Return (X, Y) of the center of cell containing provided text 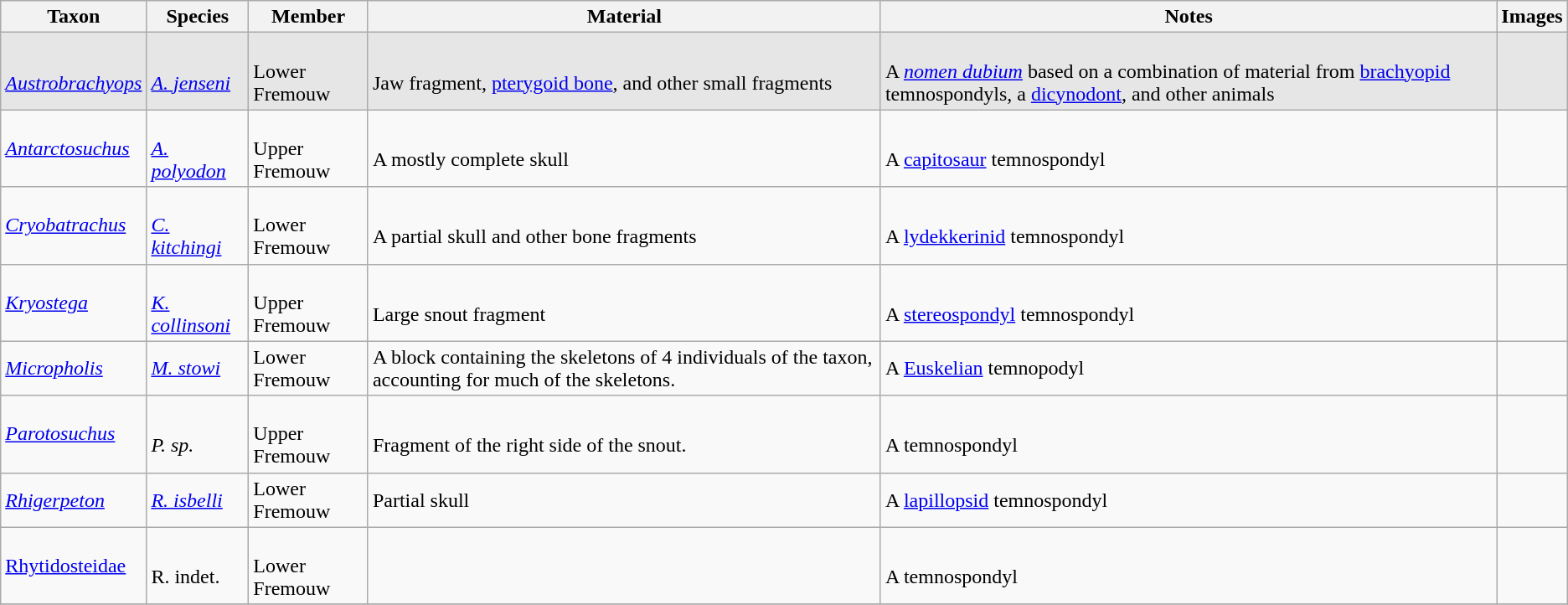
Material (624, 17)
Large snout fragment (624, 302)
A lapillopsid temnospondyl (1188, 499)
Notes (1188, 17)
Partial skull (624, 499)
P. sp. (198, 434)
Taxon (74, 17)
Antarctosuchus (74, 148)
A capitosaur temnospondyl (1188, 148)
A lydekkerinid temnospondyl (1188, 225)
A partial skull and other bone fragments (624, 225)
Kryostega (74, 302)
K. collinsoni (198, 302)
Species (198, 17)
M. stowi (198, 369)
A nomen dubium based on a combination of material from brachyopid temnospondyls, a dicynodont, and other animals (1188, 71)
R. isbelli (198, 499)
Cryobatrachus (74, 225)
Member (308, 17)
A. polyodon (198, 148)
A Euskelian temnopodyl (1188, 369)
A mostly complete skull (624, 148)
A block containing the skeletons of 4 individuals of the taxon, accounting for much of the skeletons. (624, 369)
A stereospondyl temnospondyl (1188, 302)
Micropholis (74, 369)
Images (1532, 17)
Fragment of the right side of the snout. (624, 434)
Parotosuchus (74, 434)
R. indet. (198, 566)
Austrobrachyops (74, 71)
A. jenseni (198, 71)
Rhytidosteidae (74, 566)
Jaw fragment, pterygoid bone, and other small fragments (624, 71)
C. kitchingi (198, 225)
Rhigerpeton (74, 499)
